For the text-containing cell, return its midpoint in (x, y) coordinate format. 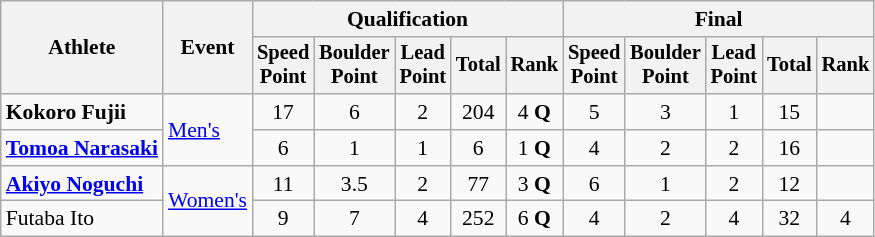
15 (790, 112)
11 (283, 184)
Qualification (408, 19)
Women's (208, 202)
6 Q (535, 219)
3 (665, 112)
Futaba Ito (82, 219)
32 (790, 219)
17 (283, 112)
5 (594, 112)
Athlete (82, 48)
Akiyo Noguchi (82, 184)
7 (354, 219)
252 (478, 219)
4 Q (535, 112)
204 (478, 112)
16 (790, 148)
77 (478, 184)
Men's (208, 130)
Kokoro Fujii (82, 112)
Event (208, 48)
Final (718, 19)
12 (790, 184)
3.5 (354, 184)
3 Q (535, 184)
Tomoa Narasaki (82, 148)
9 (283, 219)
1 Q (535, 148)
